Find where the given text appears and provide that cell's center as [X, Y] coordinate. 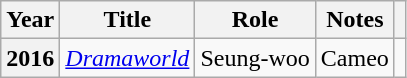
Notes [354, 20]
Role [255, 20]
Cameo [354, 58]
Dramaworld [128, 58]
Seung-woo [255, 58]
Year [30, 20]
Title [128, 20]
2016 [30, 58]
